Determine the [x, y] coordinate at the center of the cell enclosing the given text.  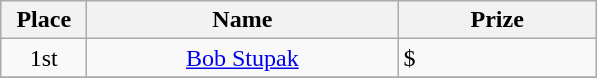
Name [242, 20]
1st [44, 58]
Bob Stupak [242, 58]
$ [498, 58]
Prize [498, 20]
Place [44, 20]
